Return (X, Y) of the center of cell containing provided text 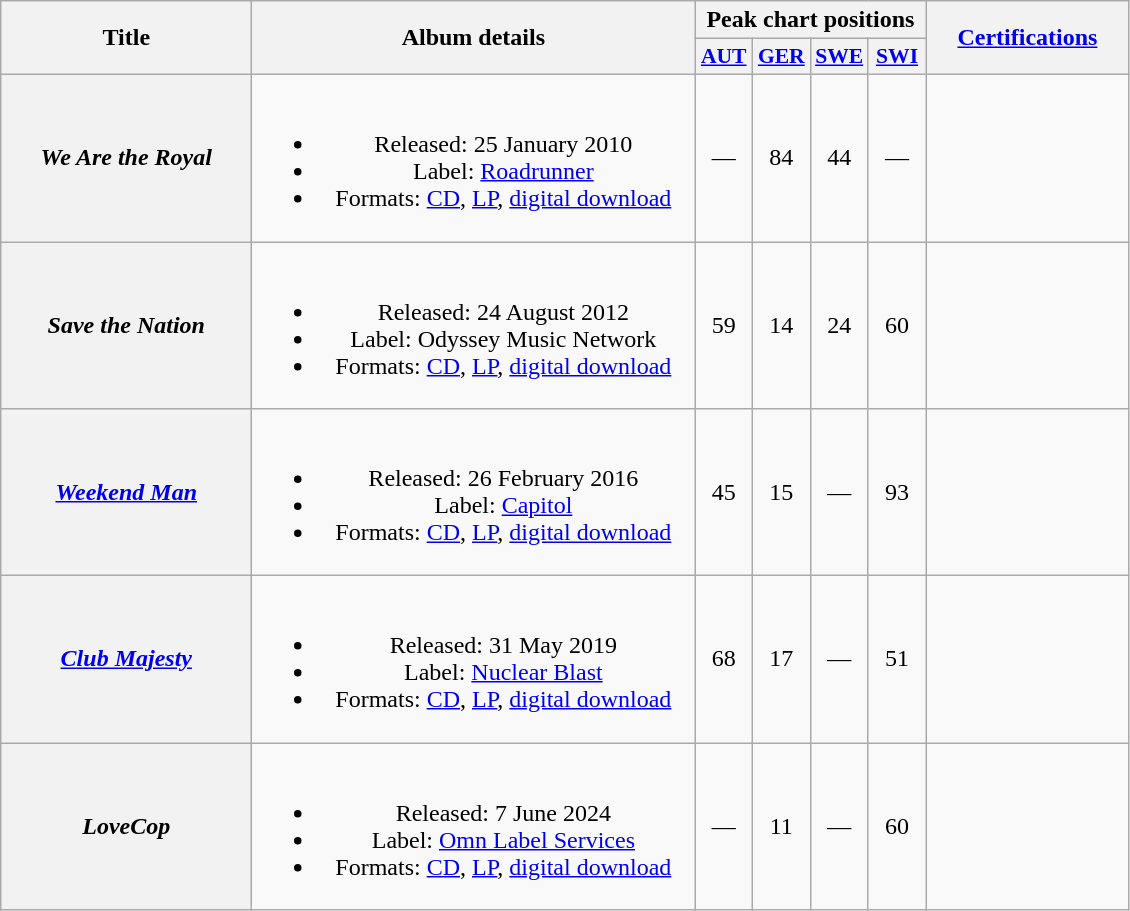
59 (724, 326)
84 (782, 158)
24 (839, 326)
45 (724, 492)
We Are the Royal (126, 158)
Released: 26 February 2016Label: CapitolFormats: CD, LP, digital download (474, 492)
93 (897, 492)
Album details (474, 38)
51 (897, 660)
Save the Nation (126, 326)
AUT (724, 57)
11 (782, 826)
Released: 25 January 2010Label: RoadrunnerFormats: CD, LP, digital download (474, 158)
Weekend Man (126, 492)
Title (126, 38)
Released: 31 May 2019Label: Nuclear BlastFormats: CD, LP, digital download (474, 660)
Club Majesty (126, 660)
Released: 7 June 2024Label: Omn Label ServicesFormats: CD, LP, digital download (474, 826)
14 (782, 326)
GER (782, 57)
LoveCop (126, 826)
68 (724, 660)
17 (782, 660)
Released: 24 August 2012Label: Odyssey Music NetworkFormats: CD, LP, digital download (474, 326)
44 (839, 158)
15 (782, 492)
Certifications (1028, 38)
SWI (897, 57)
SWE (839, 57)
Peak chart positions (810, 20)
